Pinpoint the cell where the given text exists, returning its (x, y) midpoint coordinate. 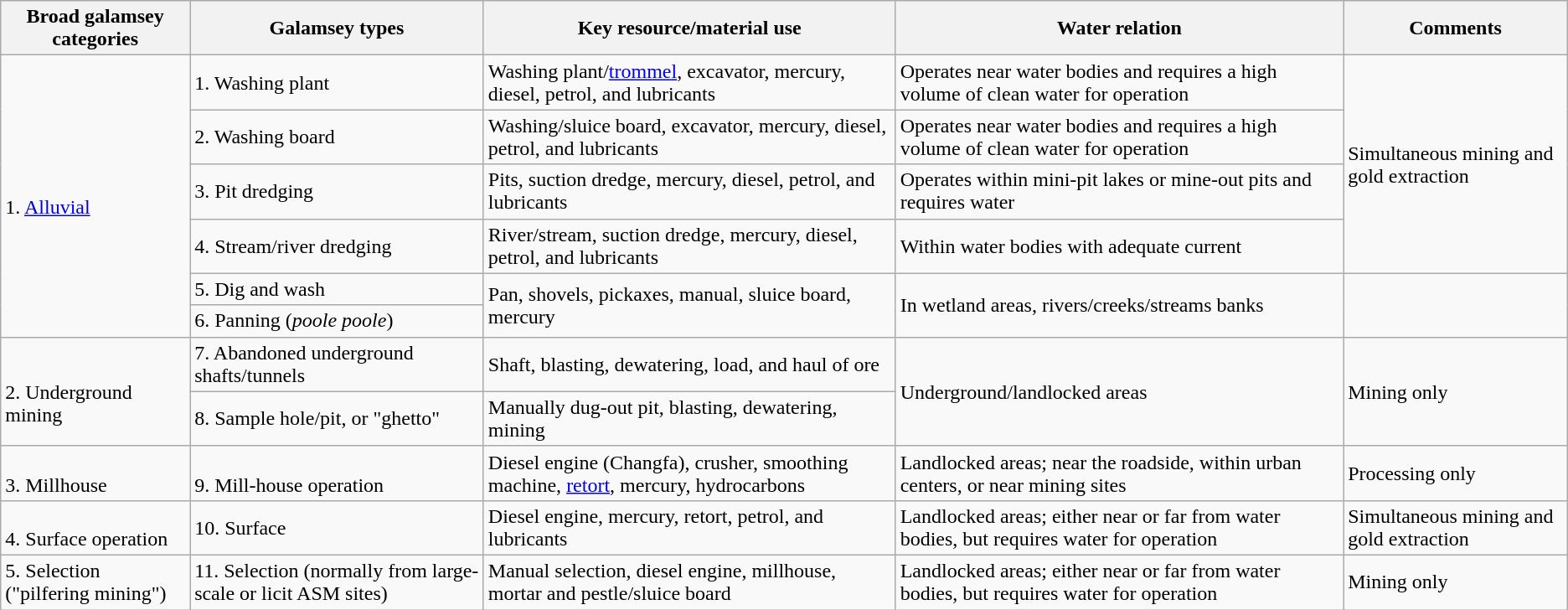
Diesel engine (Changfa), crusher, smoothing machine, retort, mercury, hydrocarbons (689, 473)
5. Dig and wash (337, 289)
Washing/sluice board, excavator, mercury, diesel, petrol, and lubricants (689, 137)
4. Stream/river dredging (337, 246)
Diesel engine, mercury, retort, petrol, and lubricants (689, 528)
Washing plant/trommel, excavator, mercury, diesel, petrol, and lubricants (689, 82)
Landlocked areas; near the roadside, within urban centers, or near mining sites (1119, 473)
2. Washing board (337, 137)
11. Selection (normally from large-scale or licit ASM sites) (337, 582)
Processing only (1456, 473)
3. Pit dredging (337, 191)
In wetland areas, rivers/creeks/streams banks (1119, 305)
4. Surface operation (95, 528)
Within water bodies with adequate current (1119, 246)
Galamsey types (337, 28)
Manually dug-out pit, blasting, dewatering, mining (689, 419)
Water relation (1119, 28)
1. Alluvial (95, 196)
Operates within mini-pit lakes or mine-out pits and requires water (1119, 191)
1. Washing plant (337, 82)
Manual selection, diesel engine, millhouse, mortar and pestle/sluice board (689, 582)
8. Sample hole/pit, or "ghetto" (337, 419)
Comments (1456, 28)
10. Surface (337, 528)
2. Underground mining (95, 391)
5. Selection ("pilfering mining") (95, 582)
Broad galamsey categories (95, 28)
Pits, suction dredge, mercury, diesel, petrol, and lubricants (689, 191)
6. Panning (poole poole) (337, 321)
9. Mill-house operation (337, 473)
Shaft, blasting, dewatering, load, and haul of ore (689, 364)
Key resource/material use (689, 28)
Pan, shovels, pickaxes, manual, sluice board, mercury (689, 305)
7. Abandoned underground shafts/tunnels (337, 364)
3. Millhouse (95, 473)
Underground/landlocked areas (1119, 391)
River/stream, suction dredge, mercury, diesel, petrol, and lubricants (689, 246)
